For the text-containing cell, return its midpoint in [x, y] coordinate format. 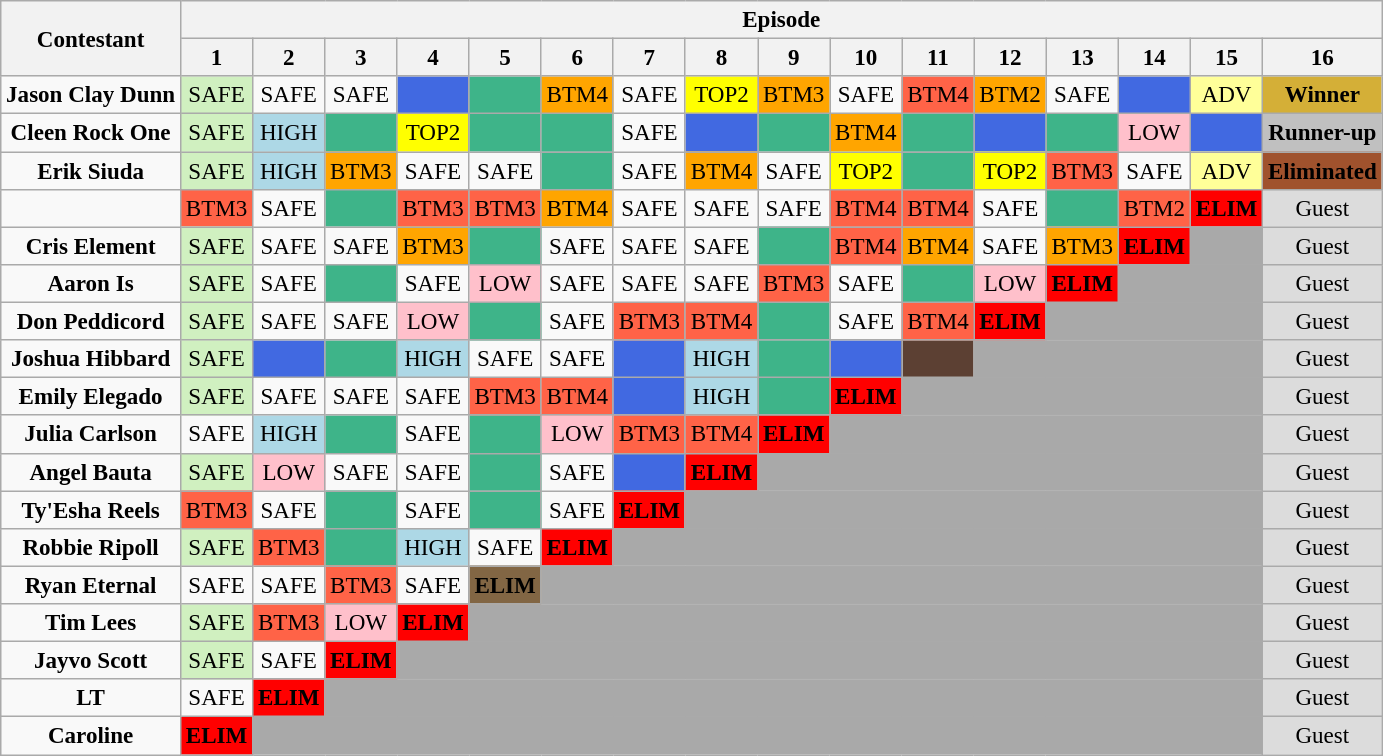
Aaron Is [91, 284]
Tim Lees [91, 623]
Eliminated [1323, 171]
11 [938, 58]
13 [1082, 58]
LT [91, 698]
5 [505, 58]
9 [794, 58]
Contestant [91, 38]
Robbie Ripoll [91, 548]
16 [1323, 58]
1 [216, 58]
4 [433, 58]
Episode [781, 20]
12 [1010, 58]
7 [649, 58]
Don Peddicord [91, 322]
Ty'Esha Reels [91, 510]
10 [866, 58]
Cris Element [91, 246]
Runner-up [1323, 133]
Emily Elegado [91, 397]
Caroline [91, 736]
3 [361, 58]
Cleen Rock One [91, 133]
Julia Carlson [91, 435]
15 [1226, 58]
Jayvo Scott [91, 661]
6 [577, 58]
Ryan Eternal [91, 585]
14 [1154, 58]
Winner [1323, 95]
8 [721, 58]
Joshua Hibbard [91, 359]
Erik Siuda [91, 171]
2 [289, 58]
Angel Bauta [91, 472]
Jason Clay Dunn [91, 95]
